Return the (x, y) coordinate for the center point of the cell that contains the specified text.  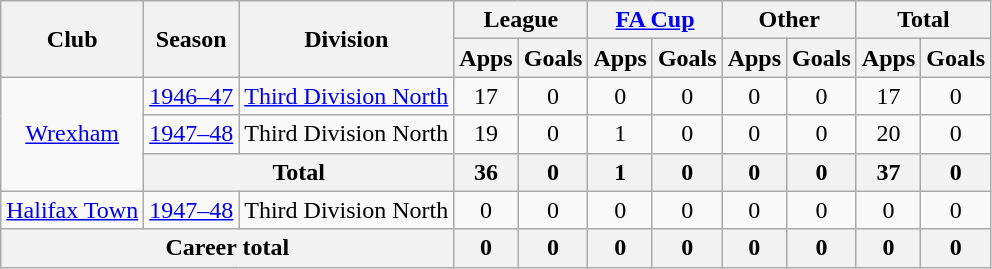
Season (192, 39)
League (521, 20)
Division (346, 39)
36 (486, 172)
20 (888, 134)
Other (789, 20)
Career total (228, 248)
Wrexham (72, 134)
Halifax Town (72, 210)
37 (888, 172)
1946–47 (192, 96)
Club (72, 39)
19 (486, 134)
FA Cup (655, 20)
